Find where the given text appears and provide that cell's center as (x, y) coordinate. 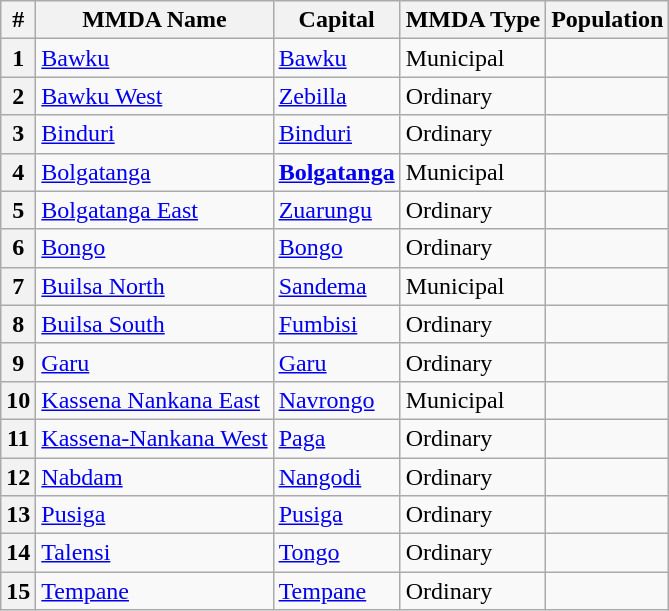
Paga (336, 438)
Builsa South (154, 324)
Bawku West (154, 96)
7 (18, 286)
8 (18, 324)
3 (18, 134)
Tongo (336, 553)
15 (18, 591)
Fumbisi (336, 324)
Population (608, 20)
Zebilla (336, 96)
2 (18, 96)
4 (18, 172)
Nangodi (336, 477)
Bolgatanga East (154, 210)
Kassena Nankana East (154, 400)
Nabdam (154, 477)
9 (18, 362)
6 (18, 248)
Capital (336, 20)
MMDA Type (473, 20)
14 (18, 553)
12 (18, 477)
# (18, 20)
Kassena-Nankana West (154, 438)
11 (18, 438)
Navrongo (336, 400)
MMDA Name (154, 20)
5 (18, 210)
Talensi (154, 553)
Sandema (336, 286)
Zuarungu (336, 210)
13 (18, 515)
10 (18, 400)
1 (18, 58)
Builsa North (154, 286)
